Return [X, Y] of the center of cell containing provided text 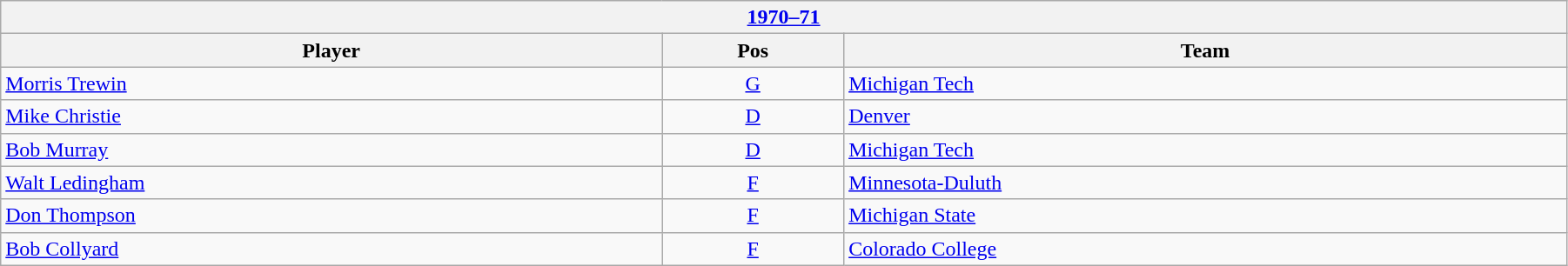
Morris Trewin [332, 83]
Bob Collyard [332, 249]
Mike Christie [332, 116]
Denver [1206, 116]
Don Thompson [332, 216]
Walt Ledingham [332, 183]
G [754, 83]
Minnesota-Duluth [1206, 183]
Colorado College [1206, 249]
Team [1206, 50]
1970–71 [784, 17]
Bob Murray [332, 150]
Player [332, 50]
Michigan State [1206, 216]
Pos [754, 50]
